Return the (X, Y) coordinate for the center point of the cell that contains the specified text.  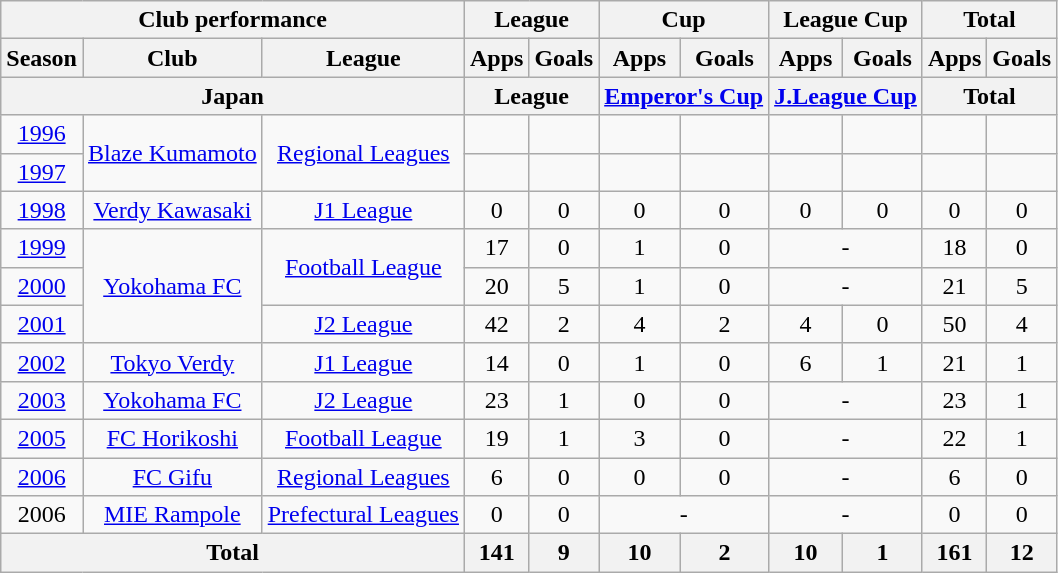
FC Gifu (172, 477)
Tokyo Verdy (172, 362)
1997 (42, 172)
MIE Rampole (172, 515)
9 (564, 553)
22 (954, 438)
2005 (42, 438)
Blaze Kumamoto (172, 153)
League Cup (846, 20)
19 (496, 438)
Cup (684, 20)
141 (496, 553)
17 (496, 248)
3 (640, 438)
Club (172, 58)
FC Horikoshi (172, 438)
Verdy Kawasaki (172, 210)
20 (496, 286)
18 (954, 248)
Japan (233, 96)
12 (1022, 553)
50 (954, 324)
161 (954, 553)
2001 (42, 324)
1999 (42, 248)
2000 (42, 286)
42 (496, 324)
Emperor's Cup (684, 96)
2002 (42, 362)
1998 (42, 210)
1996 (42, 134)
J.League Cup (846, 96)
Prefectural Leagues (363, 515)
14 (496, 362)
Season (42, 58)
2003 (42, 400)
Club performance (233, 20)
